Detect which cell encompasses the target text, then output its (X, Y) center coordinate. 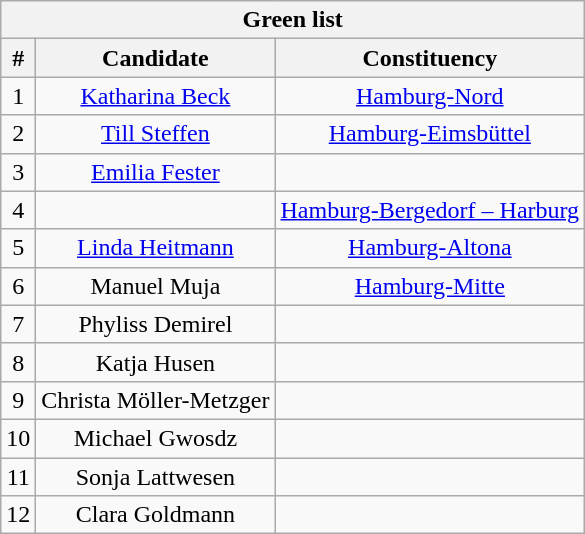
Hamburg-Bergedorf – Harburg (430, 210)
Phyliss Demirel (156, 324)
Till Steffen (156, 134)
Sonja Lattwesen (156, 477)
Constituency (430, 58)
Green list (293, 20)
5 (18, 248)
4 (18, 210)
2 (18, 134)
Christa Möller-Metzger (156, 400)
11 (18, 477)
Emilia Fester (156, 172)
Michael Gwosdz (156, 438)
Clara Goldmann (156, 515)
8 (18, 362)
Hamburg-Nord (430, 96)
Katharina Beck (156, 96)
Manuel Muja (156, 286)
6 (18, 286)
Hamburg-Eimsbüttel (430, 134)
1 (18, 96)
10 (18, 438)
Candidate (156, 58)
# (18, 58)
Katja Husen (156, 362)
12 (18, 515)
3 (18, 172)
Hamburg-Mitte (430, 286)
9 (18, 400)
Linda Heitmann (156, 248)
7 (18, 324)
Hamburg-Altona (430, 248)
